Output the [x, y] coordinate of the center of the cell containing the given text.  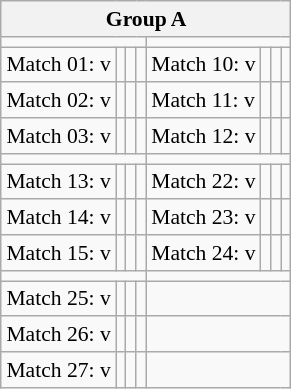
Match 12: v [203, 136]
Match 23: v [203, 218]
Match 11: v [203, 101]
Match 22: v [203, 182]
Match 27: v [58, 370]
Match 13: v [58, 182]
Match 02: v [58, 101]
Match 03: v [58, 136]
Match 01: v [58, 65]
Match 10: v [203, 65]
Match 25: v [58, 299]
Match 14: v [58, 218]
Match 26: v [58, 335]
Match 15: v [58, 253]
Group A [146, 19]
Match 24: v [203, 253]
